Search for the cell housing the specified text and yield its [x, y] center coordinate. 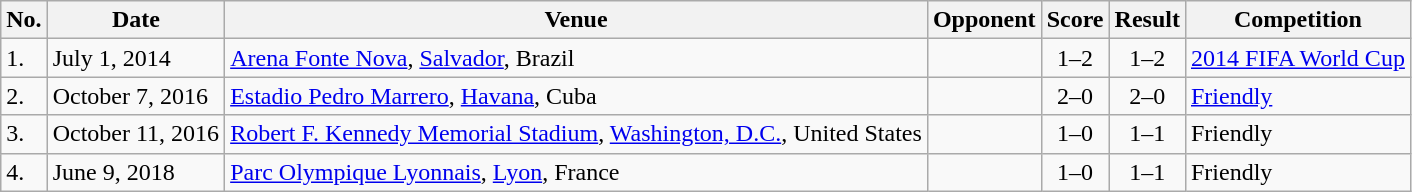
Robert F. Kennedy Memorial Stadium, Washington, D.C., United States [576, 134]
October 7, 2016 [136, 96]
No. [24, 20]
Venue [576, 20]
Estadio Pedro Marrero, Havana, Cuba [576, 96]
Arena Fonte Nova, Salvador, Brazil [576, 58]
July 1, 2014 [136, 58]
Result [1147, 20]
Opponent [984, 20]
Score [1075, 20]
October 11, 2016 [136, 134]
Competition [1298, 20]
Date [136, 20]
2014 FIFA World Cup [1298, 58]
3. [24, 134]
2. [24, 96]
Parc Olympique Lyonnais, Lyon, France [576, 172]
June 9, 2018 [136, 172]
4. [24, 172]
1. [24, 58]
